Output the (X, Y) coordinate of the center of the cell containing the given text.  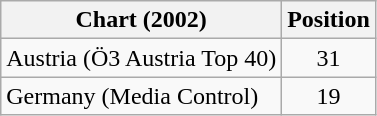
Position (329, 20)
19 (329, 96)
31 (329, 58)
Chart (2002) (142, 20)
Austria (Ö3 Austria Top 40) (142, 58)
Germany (Media Control) (142, 96)
